Determine the (X, Y) coordinate at the center of the cell enclosing the given text.  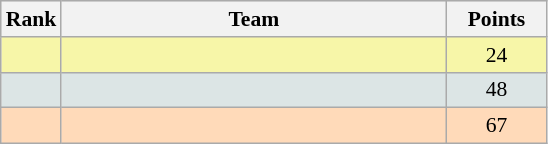
24 (496, 55)
Points (496, 19)
Team (254, 19)
48 (496, 90)
Rank (32, 19)
67 (496, 126)
